Capture the cell that displays the provided text and extract its (x, y) central coordinate. 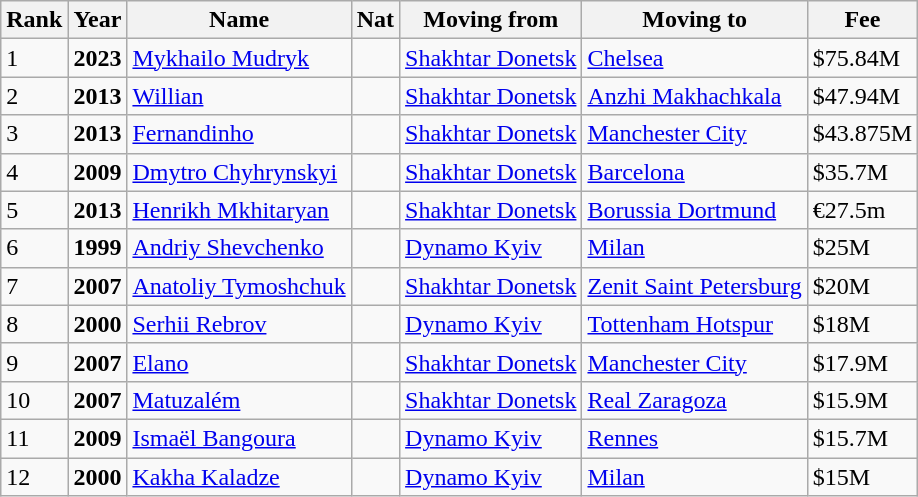
$20M (862, 286)
$17.9M (862, 362)
Name (239, 20)
$18M (862, 324)
$47.94M (862, 96)
Chelsea (694, 58)
$15M (862, 477)
4 (34, 172)
Barcelona (694, 172)
$75.84M (862, 58)
Serhii Rebrov (239, 324)
5 (34, 210)
Nat (375, 20)
Mykhailo Mudryk (239, 58)
Willian (239, 96)
12 (34, 477)
Anzhi Makhachkala (694, 96)
Fee (862, 20)
Elano (239, 362)
3 (34, 134)
$15.9M (862, 400)
$25M (862, 248)
6 (34, 248)
Kakha Kaladze (239, 477)
2023 (98, 58)
Rennes (694, 438)
Moving to (694, 20)
Fernandinho (239, 134)
Ismaël Bangoura (239, 438)
Anatoliy Tymoshchuk (239, 286)
Moving from (491, 20)
$15.7M (862, 438)
10 (34, 400)
$35.7M (862, 172)
7 (34, 286)
9 (34, 362)
Dmytro Chyhrynskyi (239, 172)
11 (34, 438)
2 (34, 96)
$43.875M (862, 134)
8 (34, 324)
Matuzalém (239, 400)
Rank (34, 20)
Year (98, 20)
€27.5m (862, 210)
Tottenham Hotspur (694, 324)
Zenit Saint Petersburg (694, 286)
Andriy Shevchenko (239, 248)
Borussia Dortmund (694, 210)
1 (34, 58)
Henrikh Mkhitaryan (239, 210)
Real Zaragoza (694, 400)
1999 (98, 248)
